For the text-containing cell, return its midpoint in (X, Y) coordinate format. 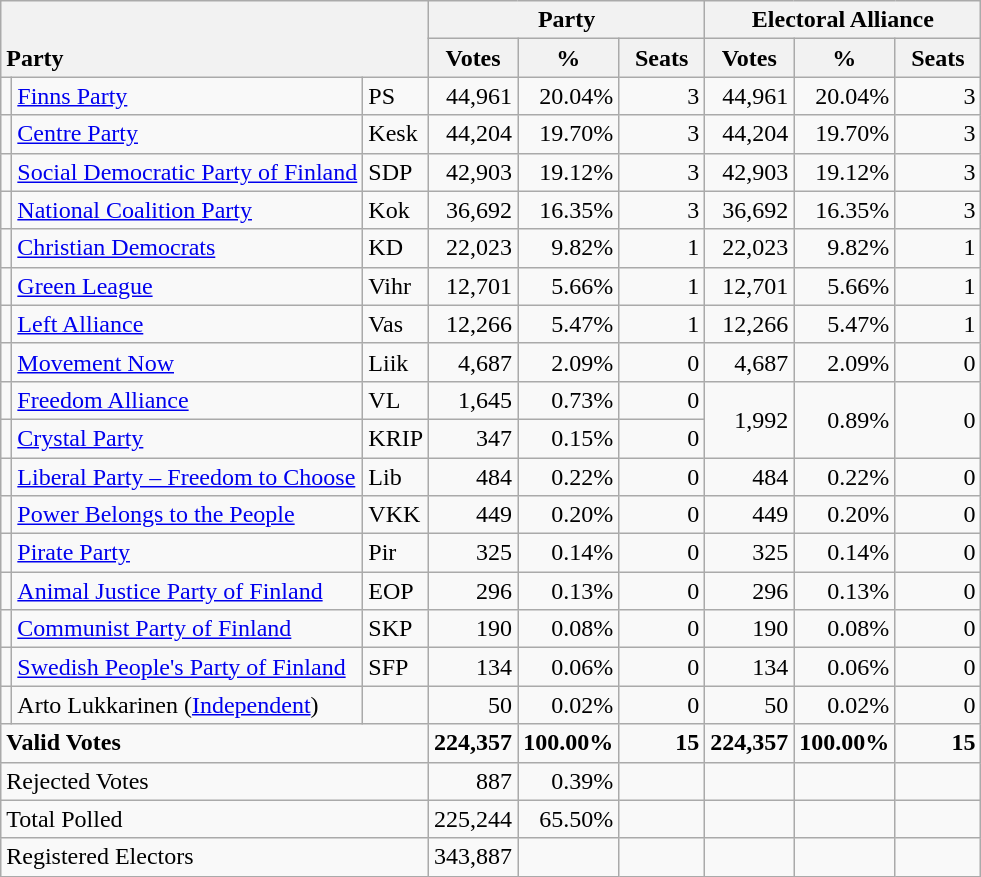
Power Belongs to the People (188, 515)
65.50% (568, 819)
Pir (396, 553)
KRIP (396, 438)
Lib (396, 477)
VKK (396, 515)
Electoral Alliance (843, 20)
Liberal Party – Freedom to Choose (188, 477)
VL (396, 400)
Rejected Votes (215, 781)
Pirate Party (188, 553)
National Coalition Party (188, 210)
Vas (396, 324)
EOP (396, 591)
Communist Party of Finland (188, 629)
0.89% (844, 419)
SDP (396, 172)
Kesk (396, 134)
Social Democratic Party of Finland (188, 172)
0.39% (568, 781)
SKP (396, 629)
SFP (396, 667)
Arto Lukkarinen (Independent) (188, 705)
Green League (188, 286)
Finns Party (188, 96)
Freedom Alliance (188, 400)
Registered Electors (215, 857)
Valid Votes (215, 743)
Total Polled (215, 819)
Animal Justice Party of Finland (188, 591)
Swedish People's Party of Finland (188, 667)
Centre Party (188, 134)
Movement Now (188, 362)
KD (396, 248)
347 (474, 438)
Kok (396, 210)
1,645 (474, 400)
PS (396, 96)
Vihr (396, 286)
Crystal Party (188, 438)
887 (474, 781)
Christian Democrats (188, 248)
0.73% (568, 400)
343,887 (474, 857)
1,992 (750, 419)
Liik (396, 362)
0.15% (568, 438)
Left Alliance (188, 324)
225,244 (474, 819)
